Detect which cell encompasses the target text, then output its [x, y] center coordinate. 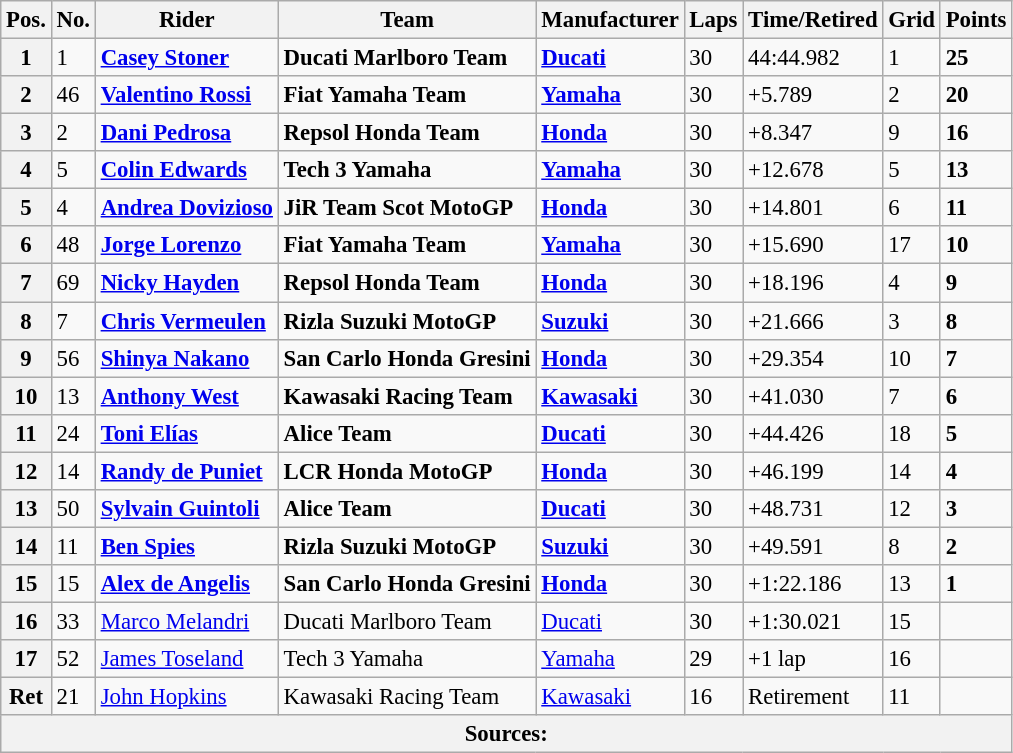
Time/Retired [813, 20]
56 [73, 358]
Ben Spies [186, 546]
+1:30.021 [813, 621]
Shinya Nakano [186, 358]
+41.030 [813, 396]
46 [73, 95]
+8.347 [813, 133]
20 [976, 95]
29 [714, 659]
Sylvain Guintoli [186, 509]
+48.731 [813, 509]
+18.196 [813, 283]
Toni Elías [186, 433]
24 [73, 433]
48 [73, 245]
Team [407, 20]
+14.801 [813, 208]
No. [73, 20]
Rider [186, 20]
+44.426 [813, 433]
Retirement [813, 697]
Casey Stoner [186, 58]
+1:22.186 [813, 584]
Jorge Lorenzo [186, 245]
+5.789 [813, 95]
+12.678 [813, 170]
18 [912, 433]
69 [73, 283]
Anthony West [186, 396]
Andrea Dovizioso [186, 208]
Manufacturer [610, 20]
Grid [912, 20]
50 [73, 509]
Pos. [26, 20]
Nicky Hayden [186, 283]
Valentino Rossi [186, 95]
Dani Pedrosa [186, 133]
John Hopkins [186, 697]
25 [976, 58]
Randy de Puniet [186, 471]
Laps [714, 20]
Chris Vermeulen [186, 321]
+1 lap [813, 659]
+46.199 [813, 471]
+29.354 [813, 358]
Sources: [506, 734]
Points [976, 20]
Alex de Angelis [186, 584]
33 [73, 621]
Ret [26, 697]
JiR Team Scot MotoGP [407, 208]
44:44.982 [813, 58]
52 [73, 659]
+49.591 [813, 546]
James Toseland [186, 659]
Marco Melandri [186, 621]
+21.666 [813, 321]
Colin Edwards [186, 170]
21 [73, 697]
LCR Honda MotoGP [407, 471]
+15.690 [813, 245]
